Pinpoint the cell where the given text exists, returning its [X, Y] midpoint coordinate. 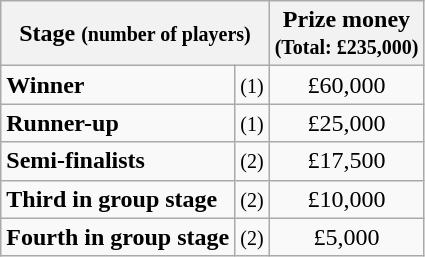
£17,500 [346, 161]
£5,000 [346, 237]
Third in group stage [118, 199]
£25,000 [346, 123]
Winner [118, 85]
Runner-up [118, 123]
£60,000 [346, 85]
Fourth in group stage [118, 237]
Prize money(Total: £235,000) [346, 34]
Semi-finalists [118, 161]
Stage (number of players) [135, 34]
£10,000 [346, 199]
